Locate the cell with the specified text and output its (x, y) center coordinate. 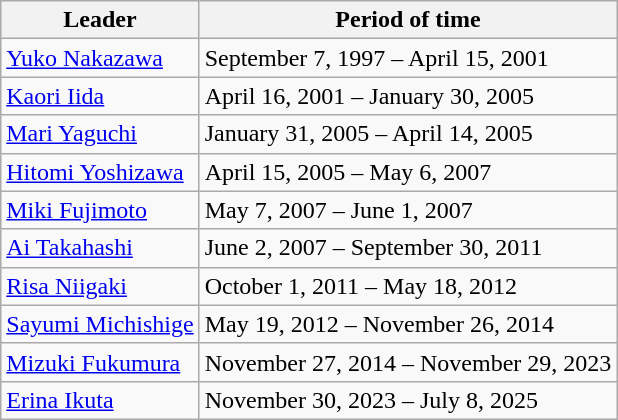
Sayumi Michishige (100, 324)
Period of time (408, 20)
September 7, 1997 – April 15, 2001 (408, 58)
January 31, 2005 – April 14, 2005 (408, 134)
Mizuki Fukumura (100, 362)
Miki Fujimoto (100, 210)
Risa Niigaki (100, 286)
Kaori Iida (100, 96)
Erina Ikuta (100, 400)
May 19, 2012 – November 26, 2014 (408, 324)
October 1, 2011 – May 18, 2012 (408, 286)
Yuko Nakazawa (100, 58)
November 27, 2014 – November 29, 2023 (408, 362)
Hitomi Yoshizawa (100, 172)
Mari Yaguchi (100, 134)
Ai Takahashi (100, 248)
Leader (100, 20)
April 16, 2001 – January 30, 2005 (408, 96)
June 2, 2007 – September 30, 2011 (408, 248)
May 7, 2007 – June 1, 2007 (408, 210)
April 15, 2005 – May 6, 2007 (408, 172)
November 30, 2023 – July 8, 2025 (408, 400)
